Search for the cell housing the specified text and yield its (x, y) center coordinate. 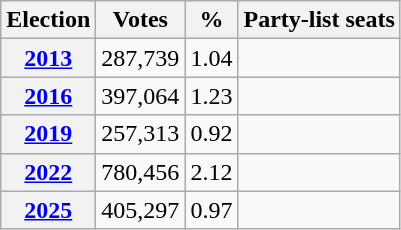
0.92 (212, 134)
2.12 (212, 172)
780,456 (140, 172)
% (212, 20)
2019 (48, 134)
287,739 (140, 58)
Party-list seats (319, 20)
2013 (48, 58)
2016 (48, 96)
2025 (48, 210)
2022 (48, 172)
1.04 (212, 58)
1.23 (212, 96)
Votes (140, 20)
405,297 (140, 210)
397,064 (140, 96)
257,313 (140, 134)
Election (48, 20)
0.97 (212, 210)
